For the text-containing cell, return its midpoint in [x, y] coordinate format. 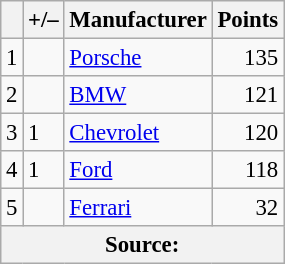
135 [248, 58]
Points [248, 20]
118 [248, 170]
4 [12, 170]
Ferrari [138, 208]
Ford [138, 170]
2 [12, 95]
120 [248, 133]
+/– [44, 20]
Porsche [138, 58]
BMW [138, 95]
Chevrolet [138, 133]
Manufacturer [138, 20]
3 [12, 133]
32 [248, 208]
5 [12, 208]
Source: [142, 245]
121 [248, 95]
